Locate the cell with the specified text and output its [x, y] center coordinate. 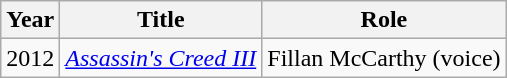
Fillan McCarthy (voice) [384, 58]
Title [161, 20]
Role [384, 20]
Year [30, 20]
2012 [30, 58]
Assassin's Creed III [161, 58]
